For the text-containing cell, return its midpoint in (x, y) coordinate format. 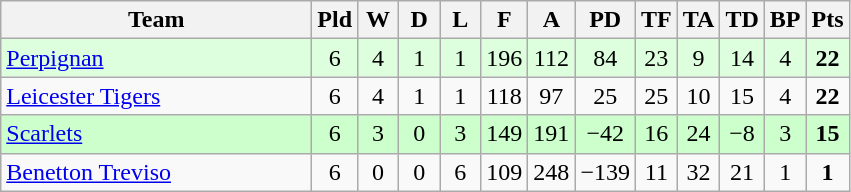
97 (552, 96)
14 (742, 58)
24 (698, 134)
TF (656, 20)
W (378, 20)
Perpignan (156, 58)
−8 (742, 134)
−42 (606, 134)
−139 (606, 172)
109 (504, 172)
118 (504, 96)
BP (785, 20)
Scarlets (156, 134)
9 (698, 58)
A (552, 20)
L (460, 20)
Team (156, 20)
TA (698, 20)
23 (656, 58)
149 (504, 134)
D (420, 20)
Pts (828, 20)
Leicester Tigers (156, 96)
21 (742, 172)
PD (606, 20)
84 (606, 58)
TD (742, 20)
112 (552, 58)
248 (552, 172)
F (504, 20)
Benetton Treviso (156, 172)
196 (504, 58)
Pld (335, 20)
11 (656, 172)
191 (552, 134)
16 (656, 134)
10 (698, 96)
32 (698, 172)
